Output the [x, y] coordinate of the center of the cell containing the given text.  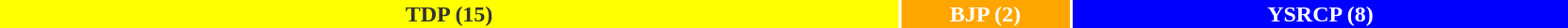
TDP (15) [449, 14]
BJP (2) [985, 14]
